Return [X, Y] of the center of cell containing provided text 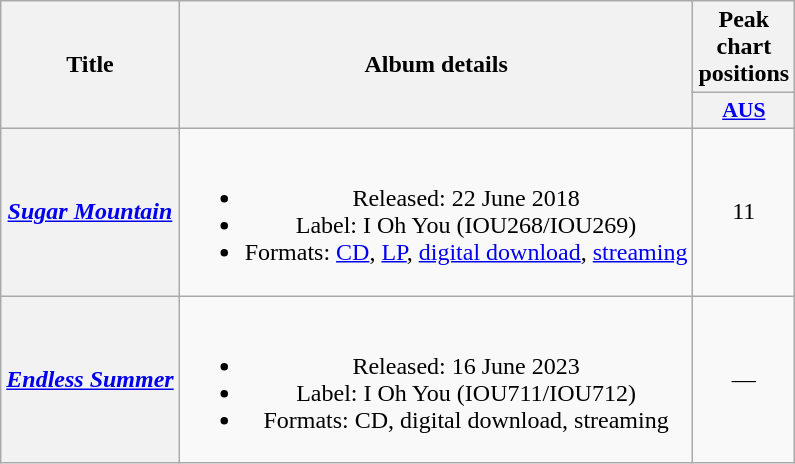
AUS [744, 111]
Endless Summer [90, 380]
— [744, 380]
Released: 22 June 2018 Label: I Oh You (IOU268/IOU269)Formats: CD, LP, digital download, streaming [436, 212]
Album details [436, 65]
11 [744, 212]
Released: 16 June 2023Label: I Oh You (IOU711/IOU712)Formats: CD, digital download, streaming [436, 380]
Peak chart positions [744, 47]
Sugar Mountain [90, 212]
Title [90, 65]
